Find where the given text appears and provide that cell's center as (x, y) coordinate. 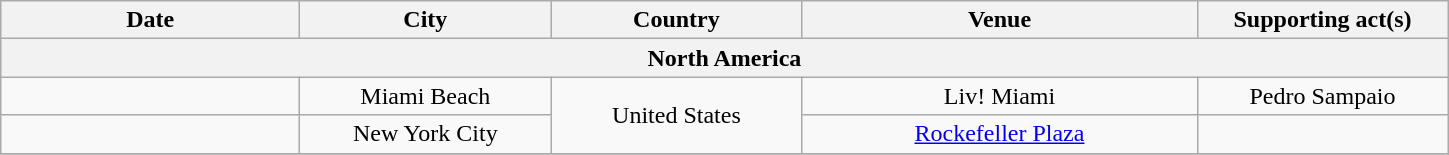
Venue (1000, 20)
Pedro Sampaio (1322, 96)
Liv! Miami (1000, 96)
New York City (426, 134)
Rockefeller Plaza (1000, 134)
United States (676, 115)
City (426, 20)
Supporting act(s) (1322, 20)
Date (150, 20)
Miami Beach (426, 96)
Country (676, 20)
North America (724, 58)
